Return the [X, Y] coordinate for the center point of the cell that contains the specified text.  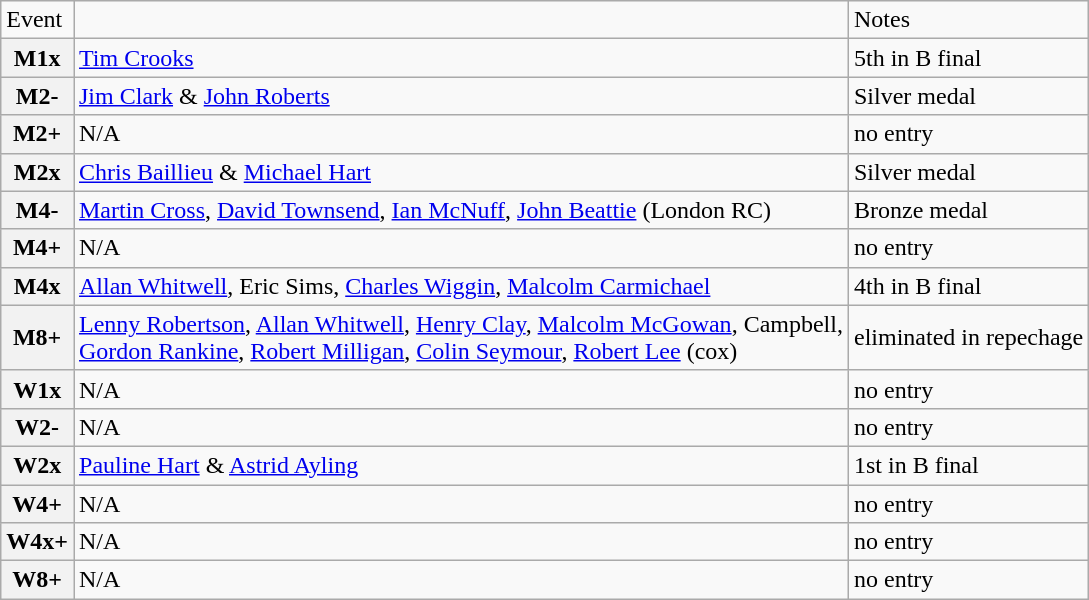
5th in B final [968, 58]
Chris Baillieu & Michael Hart [462, 172]
Notes [968, 20]
Jim Clark & John Roberts [462, 96]
Event [38, 20]
Allan Whitwell, Eric Sims, Charles Wiggin, Malcolm Carmichael [462, 286]
M2x [38, 172]
M4+ [38, 248]
W1x [38, 389]
Martin Cross, David Townsend, Ian McNuff, John Beattie (London RC) [462, 210]
W8+ [38, 580]
4th in B final [968, 286]
W2x [38, 465]
W2- [38, 427]
Tim Crooks [462, 58]
Lenny Robertson, Allan Whitwell, Henry Clay, Malcolm McGowan, Campbell, Gordon Rankine, Robert Milligan, Colin Seymour, Robert Lee (cox) [462, 338]
Pauline Hart & Astrid Ayling [462, 465]
M2- [38, 96]
M4- [38, 210]
M4x [38, 286]
M1x [38, 58]
W4x+ [38, 542]
W4+ [38, 503]
M8+ [38, 338]
1st in B final [968, 465]
eliminated in repechage [968, 338]
M2+ [38, 134]
Bronze medal [968, 210]
